From the cell containing the given text, extract its center point as [x, y] coordinate. 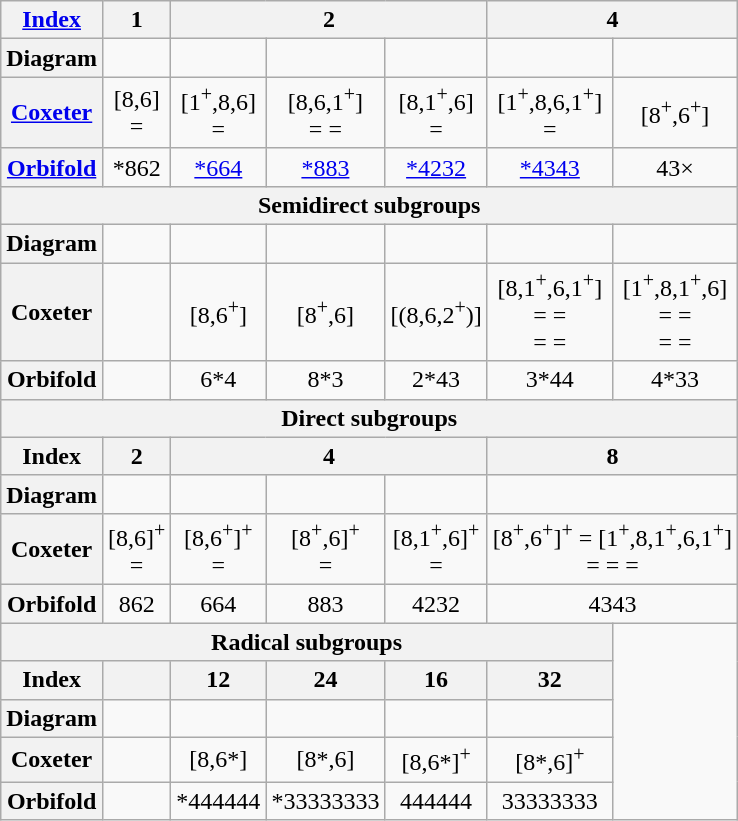
[8+,6]+ = [326, 549]
[8*,6]+ [550, 760]
24 [326, 680]
2*43 [436, 380]
4*33 [674, 380]
Direct subgroups [370, 418]
1 [136, 20]
[8,6*]+ [436, 760]
444444 [436, 801]
33333333 [550, 801]
3*44 [550, 380]
43× [674, 167]
4232 [436, 604]
[1+,8,1+,6] = = = = [674, 312]
8*3 [326, 380]
[8,6+] [218, 312]
*862 [136, 167]
[8,6+]+ = [218, 549]
16 [436, 680]
862 [136, 604]
12 [218, 680]
Semidirect subgroups [370, 205]
*4343 [550, 167]
4343 [612, 604]
[8,6] = [136, 113]
[8,1+,6,1+] = = = = [550, 312]
8 [612, 456]
[8,6,1+] = = [326, 113]
*883 [326, 167]
[8*,6] [326, 760]
*444444 [218, 801]
[(8,6,2+)] [436, 312]
[8,6*] [218, 760]
*664 [218, 167]
[8,6]+ = [136, 549]
*4232 [436, 167]
[1+,8,6,1+] = [550, 113]
6*4 [218, 380]
664 [218, 604]
883 [326, 604]
[8+,6+] [674, 113]
[8,1+,6]+ = [436, 549]
[8+,6] [326, 312]
32 [550, 680]
Radical subgroups [307, 642]
*33333333 [326, 801]
[8,1+,6] = [436, 113]
[8+,6+]+ = [1+,8,1+,6,1+] = = = [612, 549]
[1+,8,6] = [218, 113]
